Extract the [X, Y] coordinate from the center of the cell holding the provided text.  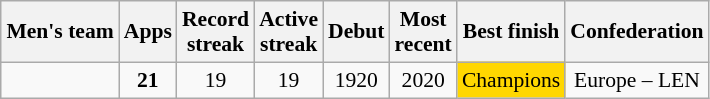
Best finish [511, 32]
Champions [511, 80]
2020 [424, 80]
Men's team [60, 32]
Recordstreak [216, 32]
Confederation [636, 32]
1920 [356, 80]
Europe – LEN [636, 80]
Debut [356, 32]
Activestreak [288, 32]
21 [148, 80]
Apps [148, 32]
Mostrecent [424, 32]
